Output the [x, y] coordinate of the center of the cell containing the given text.  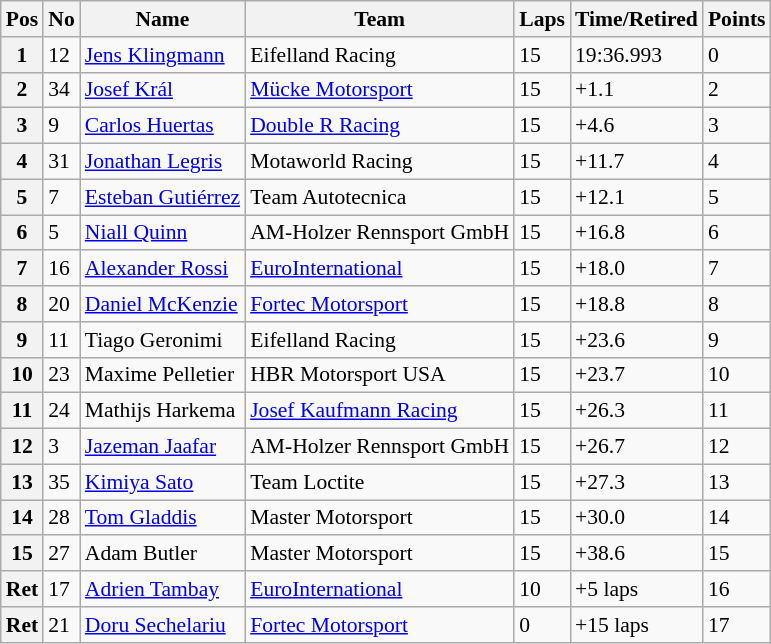
HBR Motorsport USA [380, 375]
Doru Sechelariu [162, 625]
Team Loctite [380, 482]
Tiago Geronimi [162, 340]
No [62, 19]
Adam Butler [162, 554]
Josef Kaufmann Racing [380, 411]
+26.3 [636, 411]
+23.7 [636, 375]
+23.6 [636, 340]
Carlos Huertas [162, 126]
+5 laps [636, 589]
+27.3 [636, 482]
Josef Král [162, 90]
Niall Quinn [162, 233]
+12.1 [636, 197]
+15 laps [636, 625]
+16.8 [636, 233]
1 [22, 55]
Name [162, 19]
+18.0 [636, 269]
+4.6 [636, 126]
Laps [542, 19]
Alexander Rossi [162, 269]
24 [62, 411]
23 [62, 375]
+11.7 [636, 162]
27 [62, 554]
Adrien Tambay [162, 589]
35 [62, 482]
Mathijs Harkema [162, 411]
Esteban Gutiérrez [162, 197]
Pos [22, 19]
Double R Racing [380, 126]
+30.0 [636, 518]
20 [62, 304]
28 [62, 518]
+26.7 [636, 447]
Kimiya Sato [162, 482]
Tom Gladdis [162, 518]
31 [62, 162]
Team Autotecnica [380, 197]
Mücke Motorsport [380, 90]
34 [62, 90]
Team [380, 19]
Points [737, 19]
Daniel McKenzie [162, 304]
+38.6 [636, 554]
+1.1 [636, 90]
Time/Retired [636, 19]
19:36.993 [636, 55]
21 [62, 625]
Jazeman Jaafar [162, 447]
Motaworld Racing [380, 162]
Jens Klingmann [162, 55]
+18.8 [636, 304]
Maxime Pelletier [162, 375]
Jonathan Legris [162, 162]
